Return (x, y) of the center of cell containing provided text 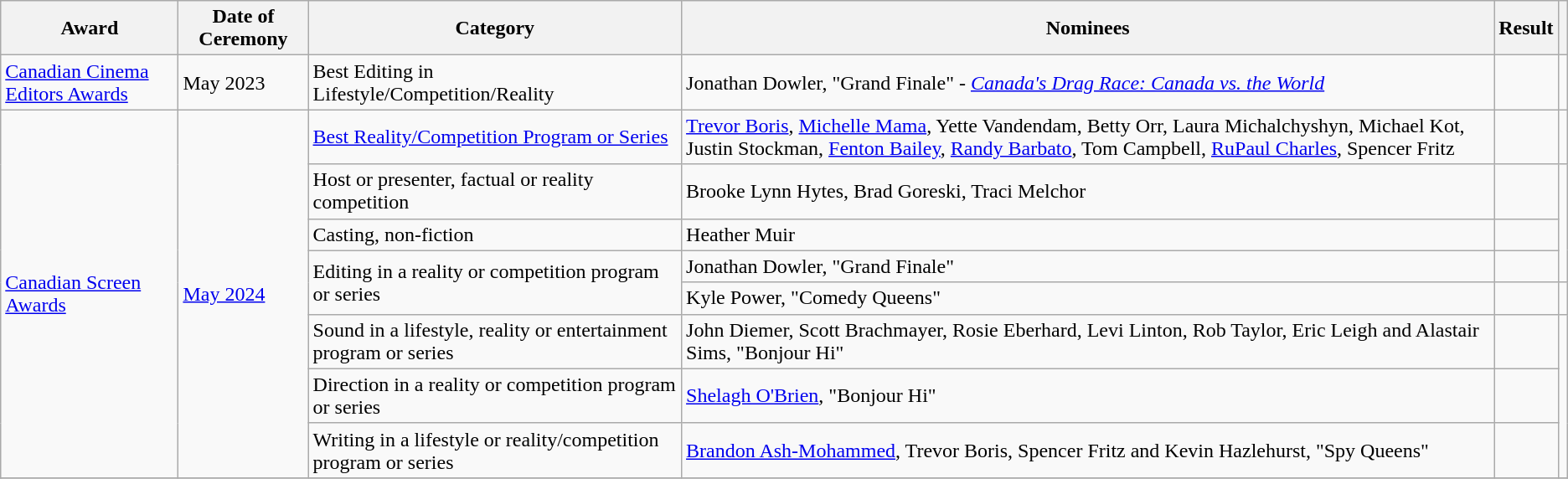
Direction in a reality or competition program or series (495, 395)
Best Editing in Lifestyle/Competition/Reality (495, 82)
Brooke Lynn Hytes, Brad Goreski, Traci Melchor (1088, 191)
Brandon Ash-Mohammed, Trevor Boris, Spencer Fritz and Kevin Hazlehurst, "Spy Queens" (1088, 451)
Writing in a lifestyle or reality/competition program or series (495, 451)
May 2023 (243, 82)
Date of Ceremony (243, 28)
John Diemer, Scott Brachmayer, Rosie Eberhard, Levi Linton, Rob Taylor, Eric Leigh and Alastair Sims, "Bonjour Hi" (1088, 342)
Heather Muir (1088, 234)
Nominees (1088, 28)
Casting, non-fiction (495, 234)
Host or presenter, factual or reality competition (495, 191)
Canadian Cinema Editors Awards (90, 82)
Kyle Power, "Comedy Queens" (1088, 298)
Canadian Screen Awards (90, 294)
Award (90, 28)
Shelagh O'Brien, "Bonjour Hi" (1088, 395)
Editing in a reality or competition program or series (495, 282)
Jonathan Dowler, "Grand Finale" (1088, 266)
Category (495, 28)
Best Reality/Competition Program or Series (495, 137)
May 2024 (243, 294)
Result (1526, 28)
Jonathan Dowler, "Grand Finale" - Canada's Drag Race: Canada vs. the World (1088, 82)
Sound in a lifestyle, reality or entertainment program or series (495, 342)
